Locate the cell with the specified text and output its (x, y) center coordinate. 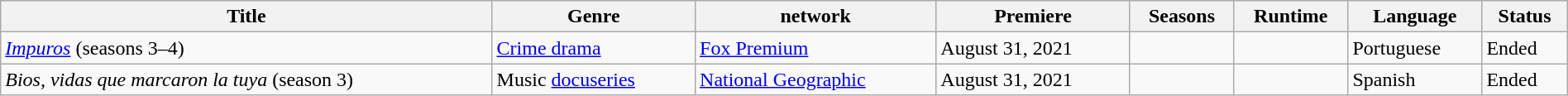
Fox Premium (815, 48)
Seasons (1181, 17)
Title (246, 17)
National Geographic (815, 79)
Spanish (1415, 79)
Genre (594, 17)
Crime drama (594, 48)
Bios, vidas que marcaron la tuya (season 3) (246, 79)
Impuros (seasons 3–4) (246, 48)
Status (1525, 17)
Language (1415, 17)
Music docuseries (594, 79)
Portuguese (1415, 48)
network (815, 17)
Runtime (1291, 17)
Premiere (1034, 17)
